Return [X, Y] of the center of cell containing provided text 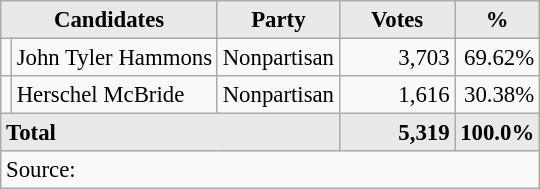
Votes [397, 20]
Source: [270, 170]
John Tyler Hammons [114, 58]
5,319 [397, 133]
% [498, 20]
Candidates [110, 20]
Party [278, 20]
30.38% [498, 95]
100.0% [498, 133]
3,703 [397, 58]
Total [170, 133]
Herschel McBride [114, 95]
1,616 [397, 95]
69.62% [498, 58]
